Locate the cell with the specified text and output its [x, y] center coordinate. 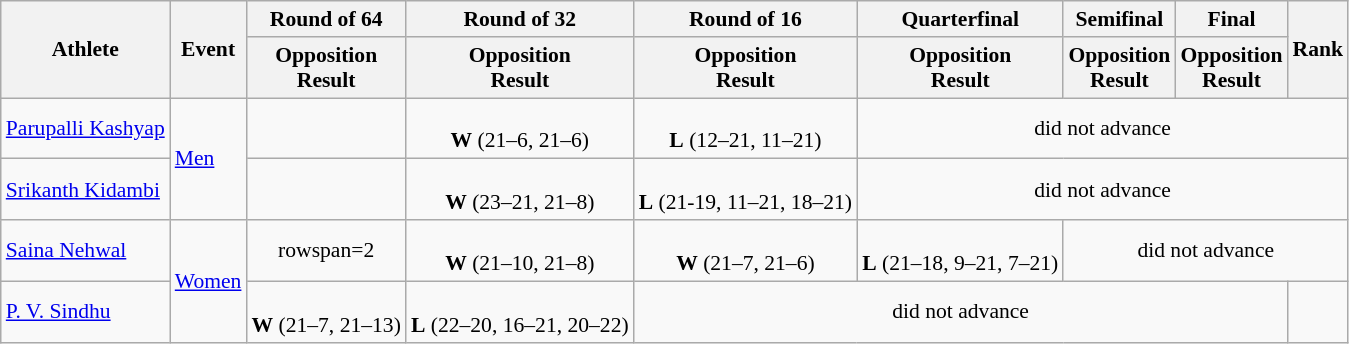
W (21–10, 21–8) [520, 250]
W (21–6, 21–6) [520, 128]
Men [208, 159]
Final [1231, 19]
Parupalli Kashyap [86, 128]
rowspan=2 [326, 250]
Round of 64 [326, 19]
Event [208, 50]
W (21–7, 21–13) [326, 312]
Quarterfinal [960, 19]
L (21–18, 9–21, 7–21) [960, 250]
Srikanth Kidambi [86, 190]
Athlete [86, 50]
L (22–20, 16–21, 20–22) [520, 312]
W (21–7, 21–6) [746, 250]
Round of 32 [520, 19]
Rank [1318, 50]
Semifinal [1119, 19]
Saina Nehwal [86, 250]
Round of 16 [746, 19]
L (12–21, 11–21) [746, 128]
W (23–21, 21–8) [520, 190]
P. V. Sindhu [86, 312]
L (21-19, 11–21, 18–21) [746, 190]
Women [208, 281]
